Pinpoint the cell where the given text exists, returning its (x, y) midpoint coordinate. 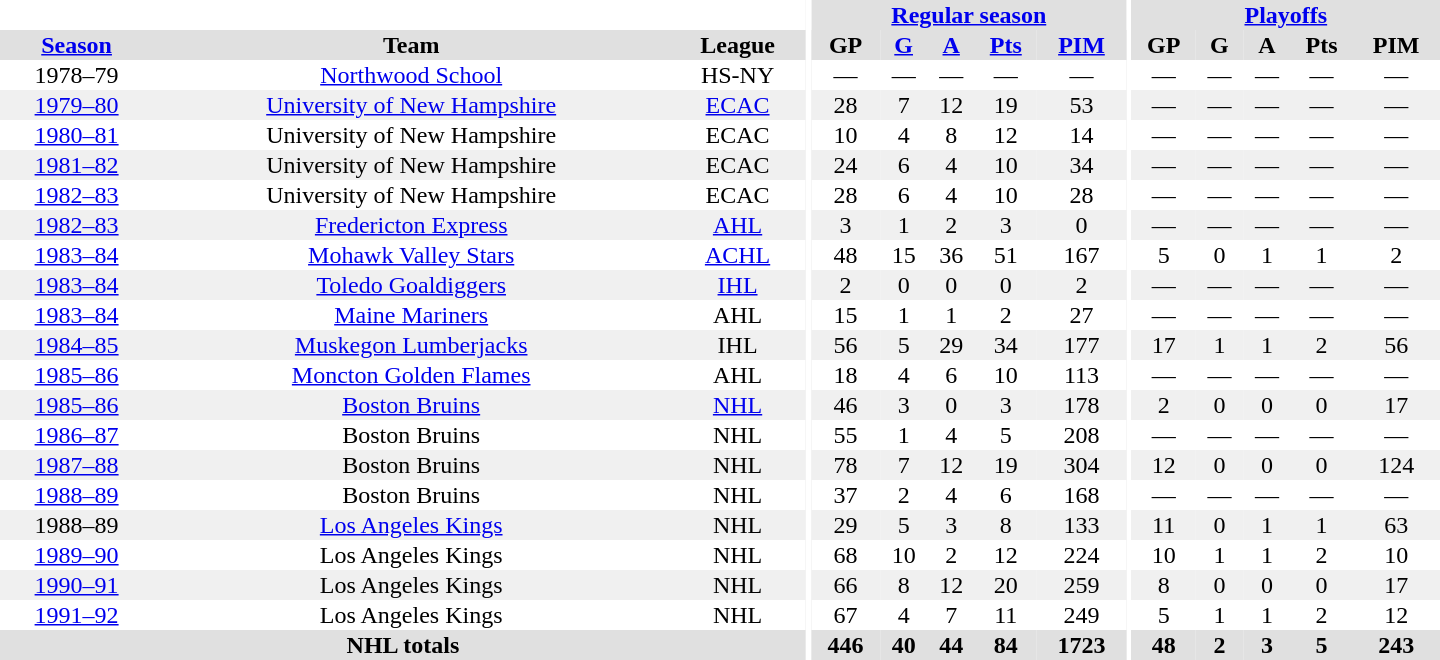
53 (1082, 105)
37 (846, 495)
27 (1082, 315)
51 (1006, 255)
24 (846, 165)
304 (1082, 465)
1723 (1082, 645)
243 (1396, 645)
20 (1006, 585)
Regular season (968, 15)
168 (1082, 495)
1990–91 (76, 585)
League (738, 45)
1989–90 (76, 555)
HS-NY (738, 75)
1978–79 (76, 75)
Toledo Goaldiggers (411, 285)
1991–92 (76, 615)
259 (1082, 585)
1979–80 (76, 105)
Mohawk Valley Stars (411, 255)
167 (1082, 255)
36 (951, 255)
66 (846, 585)
1980–81 (76, 135)
Season (76, 45)
67 (846, 615)
46 (846, 405)
446 (846, 645)
Northwood School (411, 75)
1984–85 (76, 345)
224 (1082, 555)
NHL totals (403, 645)
14 (1082, 135)
208 (1082, 435)
18 (846, 375)
68 (846, 555)
55 (846, 435)
124 (1396, 465)
178 (1082, 405)
1987–88 (76, 465)
177 (1082, 345)
84 (1006, 645)
133 (1082, 525)
40 (904, 645)
63 (1396, 525)
ACHL (738, 255)
78 (846, 465)
Team (411, 45)
Maine Mariners (411, 315)
249 (1082, 615)
Fredericton Express (411, 225)
Playoffs (1286, 15)
1986–87 (76, 435)
44 (951, 645)
1981–82 (76, 165)
113 (1082, 375)
Moncton Golden Flames (411, 375)
Muskegon Lumberjacks (411, 345)
